Find where the given text appears and provide that cell's center as (X, Y) coordinate. 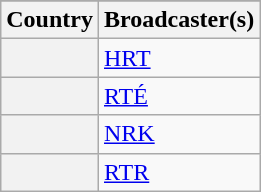
RTÉ (178, 96)
Broadcaster(s) (178, 20)
HRT (178, 58)
NRK (178, 134)
Country (50, 20)
RTR (178, 172)
